Provide the (X, Y) coordinate of the cell's center where the given text is located.  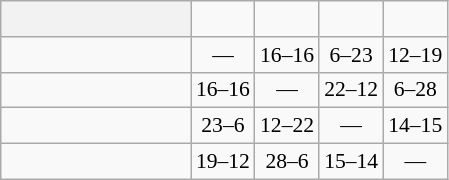
12–22 (287, 126)
19–12 (223, 162)
6–23 (351, 55)
22–12 (351, 90)
12–19 (415, 55)
15–14 (351, 162)
28–6 (287, 162)
6–28 (415, 90)
23–6 (223, 126)
14–15 (415, 126)
